Scan for the cell matching the given text and deliver its (x, y) coordinate at center. 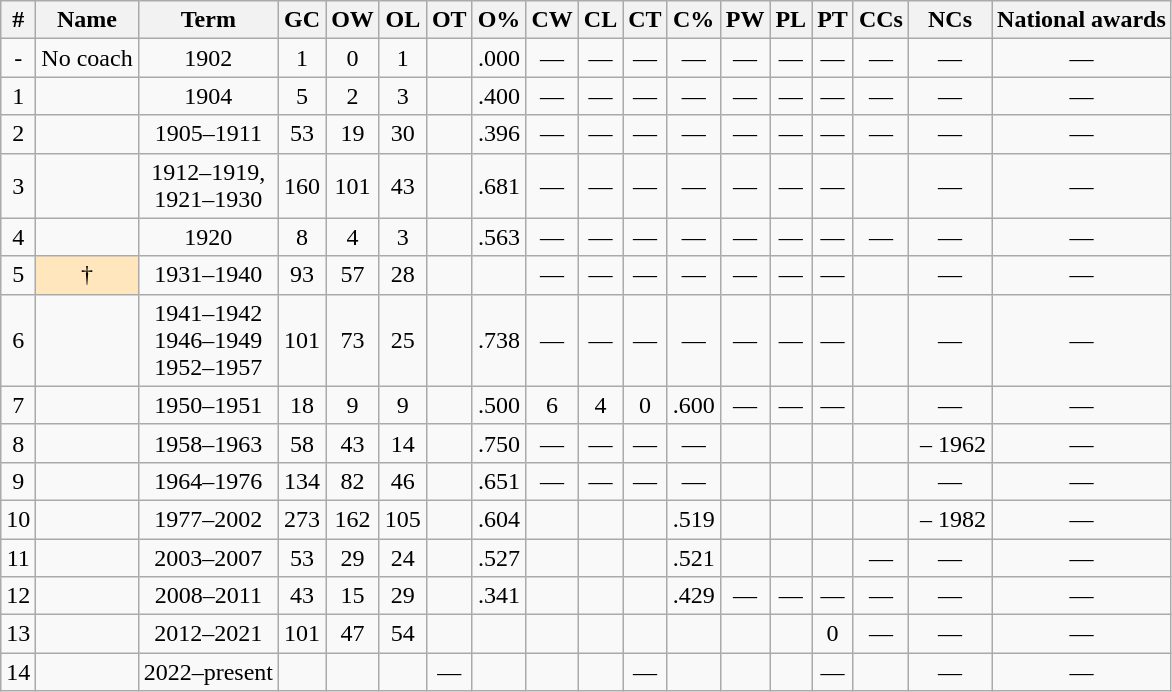
46 (402, 481)
PL (791, 20)
National awards (1082, 20)
2003–2007 (208, 557)
.429 (694, 596)
.521 (694, 557)
# (18, 20)
- (18, 58)
.600 (694, 405)
1931–1940 (208, 275)
No coach (87, 58)
OT (449, 20)
25 (402, 340)
18 (302, 405)
.519 (694, 519)
Term (208, 20)
73 (353, 340)
PW (745, 20)
58 (302, 443)
.563 (499, 237)
C% (694, 20)
93 (302, 275)
1904 (208, 96)
2022–present (208, 672)
† (87, 275)
7 (18, 405)
O% (499, 20)
.527 (499, 557)
NCs (950, 20)
1920 (208, 237)
11 (18, 557)
.396 (499, 134)
1912–1919,1921–1930 (208, 186)
CL (600, 20)
1905–1911 (208, 134)
2012–2021 (208, 634)
13 (18, 634)
15 (353, 596)
GC (302, 20)
1964–1976 (208, 481)
OW (353, 20)
57 (353, 275)
30 (402, 134)
1950–1951 (208, 405)
19 (353, 134)
2008–2011 (208, 596)
160 (302, 186)
12 (18, 596)
.738 (499, 340)
1941–19421946–19491952–1957 (208, 340)
24 (402, 557)
– 1982 (950, 519)
.750 (499, 443)
.651 (499, 481)
105 (402, 519)
PT (833, 20)
.000 (499, 58)
CW (552, 20)
Name (87, 20)
.341 (499, 596)
47 (353, 634)
273 (302, 519)
.681 (499, 186)
82 (353, 481)
28 (402, 275)
134 (302, 481)
– 1962 (950, 443)
1902 (208, 58)
1958–1963 (208, 443)
10 (18, 519)
1977–2002 (208, 519)
CT (645, 20)
162 (353, 519)
54 (402, 634)
.604 (499, 519)
CCs (880, 20)
.400 (499, 96)
.500 (499, 405)
OL (402, 20)
